Capture the cell that displays the provided text and extract its (x, y) central coordinate. 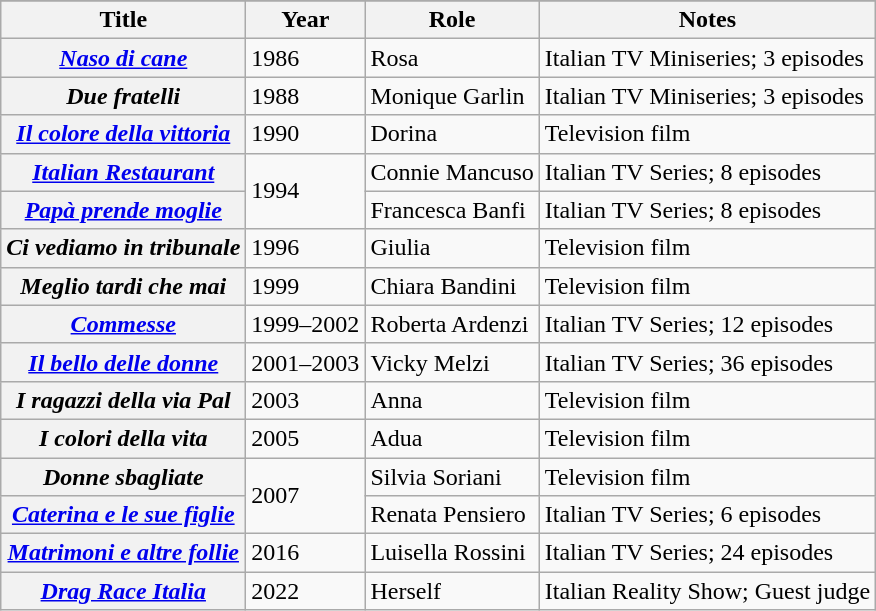
Silvia Soriani (452, 477)
Luisella Rossini (452, 553)
Vicky Melzi (452, 362)
Roberta Ardenzi (452, 324)
Connie Mancuso (452, 172)
Il colore della vittoria (124, 134)
1994 (306, 191)
1999 (306, 286)
Due fratelli (124, 96)
1999–2002 (306, 324)
Italian TV Series; 6 episodes (707, 515)
Anna (452, 400)
Year (306, 20)
2001–2003 (306, 362)
Naso di cane (124, 58)
Role (452, 20)
Monique Garlin (452, 96)
Rosa (452, 58)
Giulia (452, 248)
1990 (306, 134)
Matrimoni e altre follie (124, 553)
Italian TV Series; 36 episodes (707, 362)
2016 (306, 553)
Donne sbagliate (124, 477)
Italian Restaurant (124, 172)
Notes (707, 20)
Title (124, 20)
1988 (306, 96)
2005 (306, 438)
Meglio tardi che mai (124, 286)
Renata Pensiero (452, 515)
Adua (452, 438)
Ci vediamo in tribunale (124, 248)
2007 (306, 496)
Dorina (452, 134)
2022 (306, 591)
Il bello delle donne (124, 362)
Caterina e le sue figlie (124, 515)
Commesse (124, 324)
I ragazzi della via Pal (124, 400)
Italian TV Series; 24 episodes (707, 553)
Italian Reality Show; Guest judge (707, 591)
2003 (306, 400)
1986 (306, 58)
Drag Race Italia (124, 591)
Chiara Bandini (452, 286)
1996 (306, 248)
Papà prende moglie (124, 210)
Francesca Banfi (452, 210)
I colori della vita (124, 438)
Italian TV Series; 12 episodes (707, 324)
Herself (452, 591)
